Locate the cell with the specified text and output its [X, Y] center coordinate. 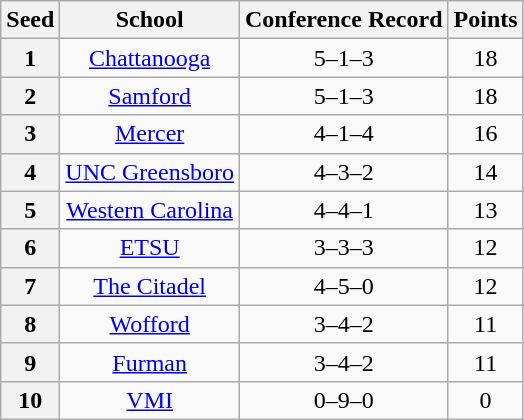
UNC Greensboro [150, 172]
13 [486, 210]
7 [30, 286]
4–5–0 [344, 286]
The Citadel [150, 286]
8 [30, 324]
Mercer [150, 134]
9 [30, 362]
3–3–3 [344, 248]
5 [30, 210]
4–4–1 [344, 210]
Furman [150, 362]
Conference Record [344, 20]
Seed [30, 20]
Western Carolina [150, 210]
0–9–0 [344, 400]
4–3–2 [344, 172]
3 [30, 134]
Wofford [150, 324]
10 [30, 400]
ETSU [150, 248]
Points [486, 20]
Samford [150, 96]
6 [30, 248]
2 [30, 96]
School [150, 20]
0 [486, 400]
Chattanooga [150, 58]
1 [30, 58]
VMI [150, 400]
4–1–4 [344, 134]
4 [30, 172]
14 [486, 172]
16 [486, 134]
